From the cell containing the given text, extract its center point as [X, Y] coordinate. 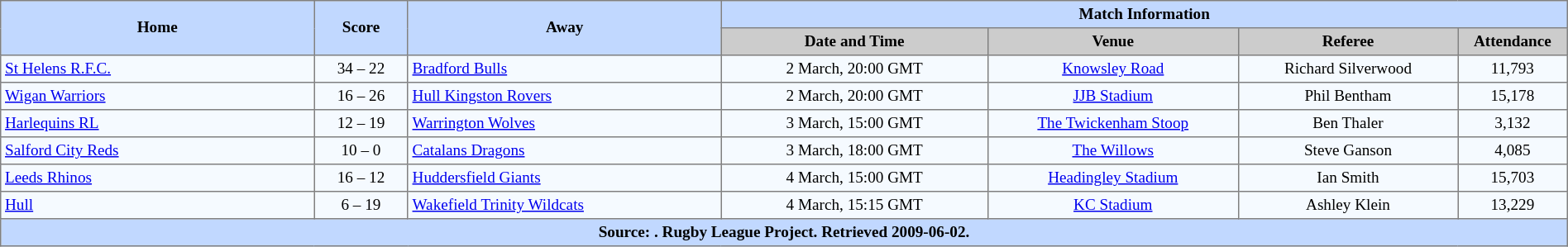
Steve Ganson [1348, 150]
Richard Silverwood [1348, 69]
Source: . Rugby League Project. Retrieved 2009-06-02. [784, 233]
Away [564, 28]
Wigan Warriors [157, 96]
Ben Thaler [1348, 124]
St Helens R.F.C. [157, 69]
Ashley Klein [1348, 205]
10 – 0 [361, 150]
13,229 [1513, 205]
The Willows [1113, 150]
Phil Bentham [1348, 96]
16 – 12 [361, 178]
3,132 [1513, 124]
Warrington Wolves [564, 124]
11,793 [1513, 69]
Knowsley Road [1113, 69]
4,085 [1513, 150]
Leeds Rhinos [157, 178]
JJB Stadium [1113, 96]
Catalans Dragons [564, 150]
Match Information [1145, 15]
Bradford Bulls [564, 69]
12 – 19 [361, 124]
4 March, 15:15 GMT [854, 205]
KC Stadium [1113, 205]
Attendance [1513, 41]
Score [361, 28]
The Twickenham Stoop [1113, 124]
3 March, 18:00 GMT [854, 150]
Headingley Stadium [1113, 178]
Date and Time [854, 41]
Huddersfield Giants [564, 178]
4 March, 15:00 GMT [854, 178]
3 March, 15:00 GMT [854, 124]
Ian Smith [1348, 178]
Wakefield Trinity Wildcats [564, 205]
Salford City Reds [157, 150]
6 – 19 [361, 205]
Hull Kingston Rovers [564, 96]
Hull [157, 205]
Referee [1348, 41]
Harlequins RL [157, 124]
Venue [1113, 41]
15,703 [1513, 178]
16 – 26 [361, 96]
Home [157, 28]
34 – 22 [361, 69]
15,178 [1513, 96]
